Extract the [X, Y] coordinate from the center of the cell holding the provided text.  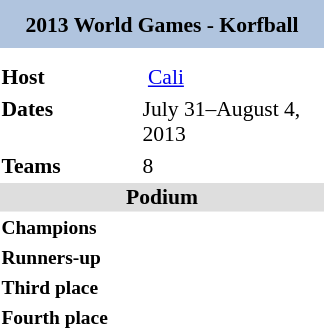
Host [69, 77]
2013 World Games - Korfball [162, 24]
Third place [69, 288]
Champions [69, 228]
Dates [69, 121]
July 31–August 4, 2013 [232, 121]
Teams [69, 166]
Runners-up [69, 258]
8 [232, 166]
Podium [162, 197]
Cali [232, 77]
